Pinpoint the cell where the given text exists, returning its (X, Y) midpoint coordinate. 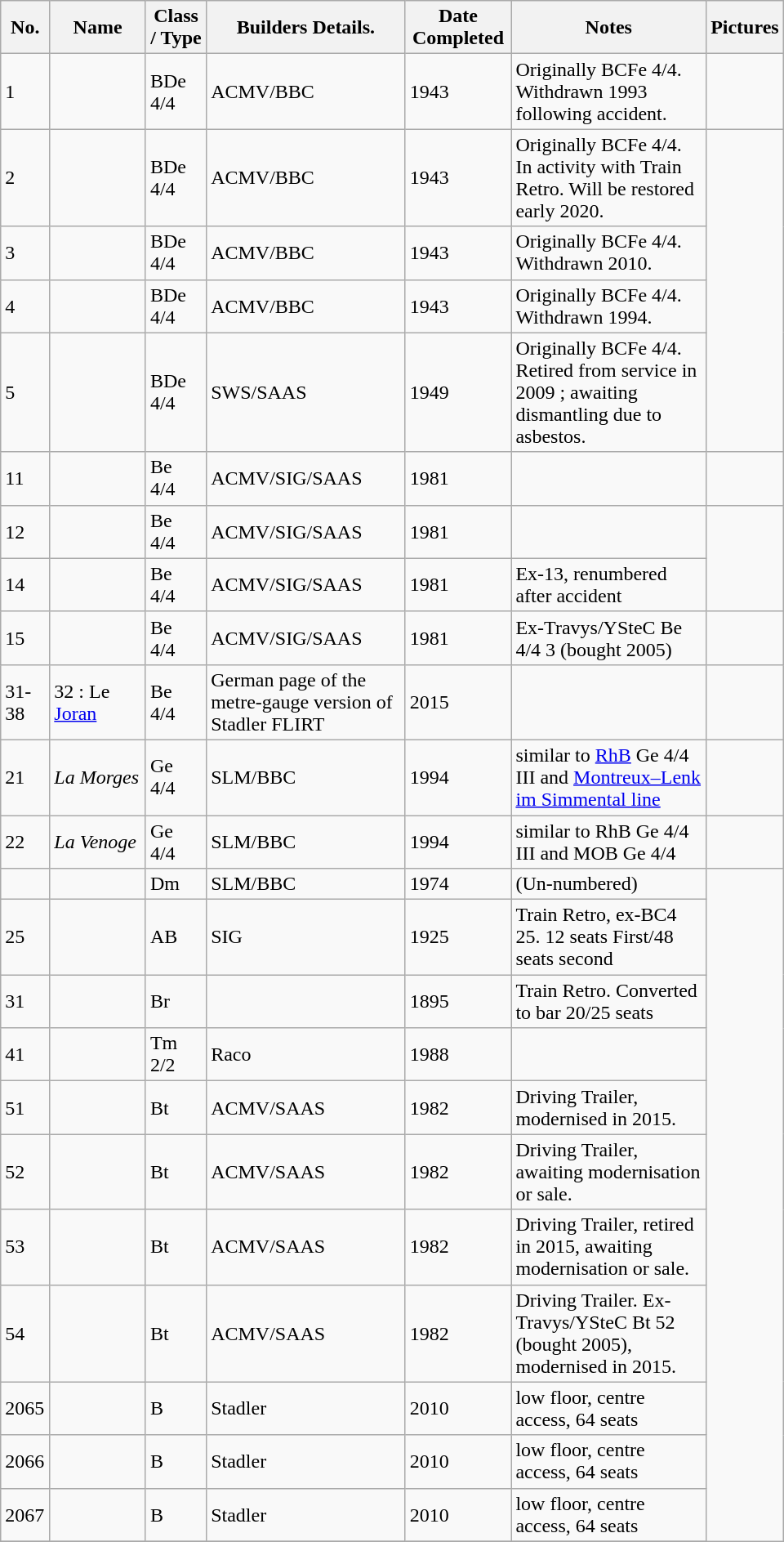
Date Completed (458, 28)
Class / Type (176, 28)
Originally BCFe 4/4. Withdrawn 1994. (609, 306)
Br (176, 1002)
Originally BCFe 4/4. In activity with Train Retro. Will be restored early 2020. (609, 178)
Ex-Travys/YSteC Be 4/4 3 (bought 2005) (609, 637)
1895 (458, 1002)
4 (25, 306)
15 (25, 637)
Tm 2/2 (176, 1054)
31 (25, 1002)
21 (25, 777)
25 (25, 937)
2066 (25, 1461)
5 (25, 392)
(Un-numbered) (609, 884)
11 (25, 479)
Builders Details. (306, 28)
La Morges (98, 777)
Driving Trailer. Ex-Travys/YSteC Bt 52 (bought 2005), modernised in 2015. (609, 1334)
53 (25, 1247)
2 (25, 178)
Notes (609, 28)
Raco (306, 1054)
AB (176, 937)
22 (25, 842)
3 (25, 253)
1974 (458, 884)
Ex-13, renumbered after accident (609, 585)
Name (98, 28)
1 (25, 92)
1925 (458, 937)
54 (25, 1334)
German page of the metre-gauge version of Stadler FLIRT (306, 702)
Pictures (745, 28)
31-38 (25, 702)
2015 (458, 702)
Train Retro. Converted to bar 20/25 seats (609, 1002)
2067 (25, 1515)
52 (25, 1172)
Dm (176, 884)
41 (25, 1054)
Train Retro, ex-BC4 25. 12 seats First/48 seats second (609, 937)
SIG (306, 937)
51 (25, 1108)
Driving Trailer, retired in 2015, awaiting modernisation or sale. (609, 1247)
No. (25, 28)
32 : Le Joran (98, 702)
SWS/SAAS (306, 392)
Originally BCFe 4/4. Withdrawn 1993 following accident. (609, 92)
Originally BCFe 4/4. Retired from service in 2009 ; awaiting dismantling due to asbestos. (609, 392)
Driving Trailer, modernised in 2015. (609, 1108)
14 (25, 585)
La Venoge (98, 842)
12 (25, 531)
similar to RhB Ge 4/4 III and Montreux–Lenk im Simmental line (609, 777)
similar to RhB Ge 4/4 III and MOB Ge 4/4 (609, 842)
Originally BCFe 4/4. Withdrawn 2010. (609, 253)
2065 (25, 1409)
Driving Trailer, awaiting modernisation or sale. (609, 1172)
1988 (458, 1054)
1949 (458, 392)
